Determine the (X, Y) coordinate at the center of the cell enclosing the given text.  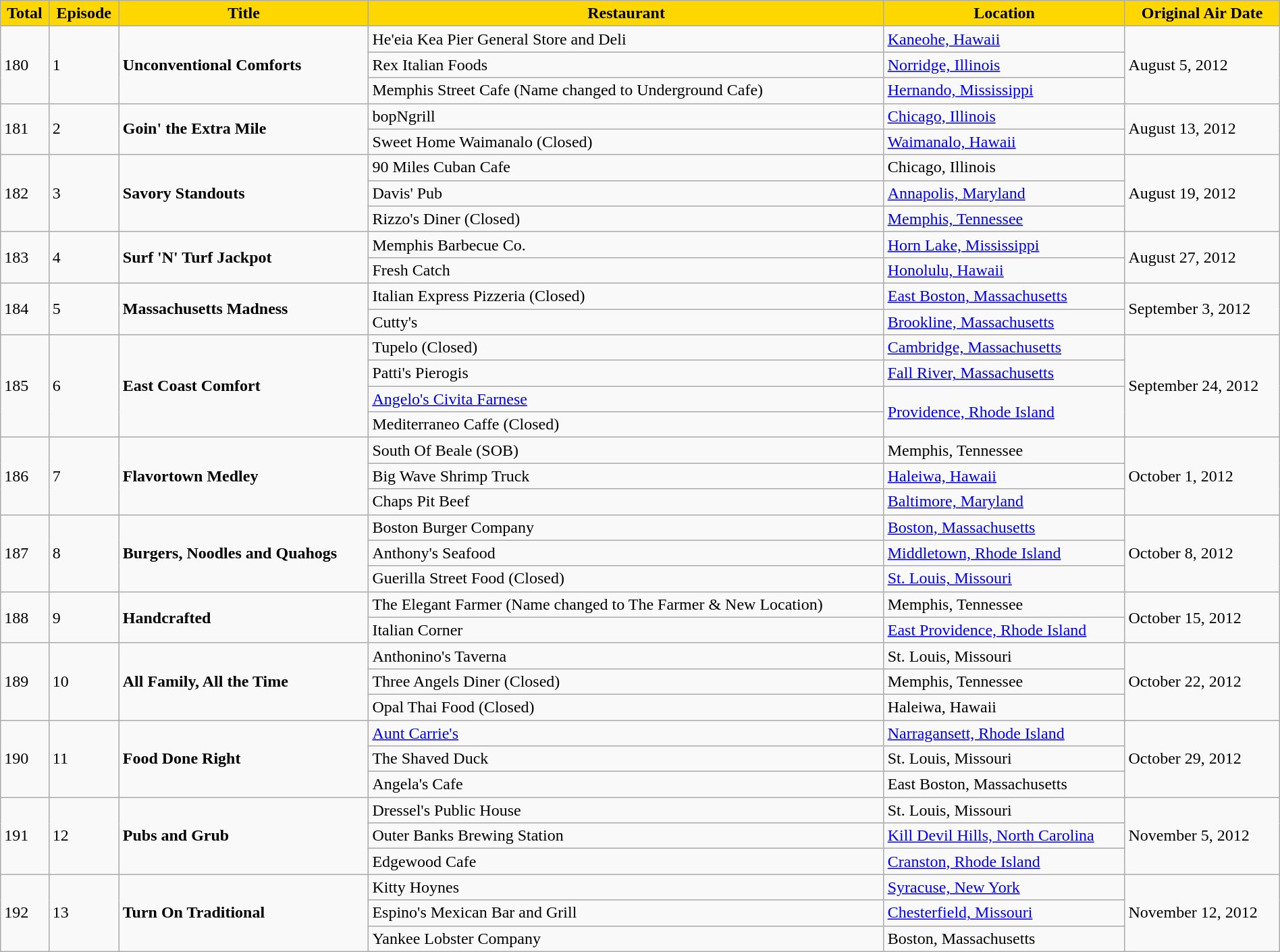
Italian Express Pizzeria (Closed) (626, 296)
All Family, All the Time (244, 681)
Food Done Right (244, 758)
Tupelo (Closed) (626, 348)
10 (84, 681)
Fall River, Massachusetts (1005, 373)
Yankee Lobster Company (626, 938)
192 (24, 913)
186 (24, 476)
Davis' Pub (626, 193)
August 5, 2012 (1202, 65)
13 (84, 913)
Mediterraneo Caffe (Closed) (626, 425)
The Shaved Duck (626, 759)
South Of Beale (SOB) (626, 450)
183 (24, 257)
188 (24, 617)
Three Angels Diner (Closed) (626, 681)
189 (24, 681)
182 (24, 193)
Handcrafted (244, 617)
184 (24, 309)
Aunt Carrie's (626, 733)
1 (84, 65)
Goin' the Extra Mile (244, 129)
East Coast Comfort (244, 386)
Memphis Barbecue Co. (626, 244)
August 19, 2012 (1202, 193)
August 13, 2012 (1202, 129)
Anthonino's Taverna (626, 656)
September 3, 2012 (1202, 309)
Restaurant (626, 14)
Kaneohe, Hawaii (1005, 39)
He'eia Kea Pier General Store and Deli (626, 39)
Burgers, Noodles and Quahogs (244, 553)
Honolulu, Hawaii (1005, 270)
12 (84, 836)
Fresh Catch (626, 270)
October 15, 2012 (1202, 617)
Anthony's Seafood (626, 553)
Espino's Mexican Bar and Grill (626, 913)
Memphis Street Cafe (Name changed to Underground Cafe) (626, 90)
Location (1005, 14)
Syracuse, New York (1005, 887)
Chesterfield, Missouri (1005, 913)
Cutty's (626, 322)
3 (84, 193)
Title (244, 14)
Boston Burger Company (626, 527)
Narragansett, Rhode Island (1005, 733)
180 (24, 65)
The Elegant Farmer (Name changed to The Farmer & New Location) (626, 604)
Pubs and Grub (244, 836)
Norridge, Illinois (1005, 65)
November 12, 2012 (1202, 913)
Total (24, 14)
Patti's Pierogis (626, 373)
181 (24, 129)
90 Miles Cuban Cafe (626, 167)
Original Air Date (1202, 14)
September 24, 2012 (1202, 386)
Hernando, Mississippi (1005, 90)
Providence, Rhode Island (1005, 412)
Angela's Cafe (626, 785)
Chaps Pit Beef (626, 502)
Middletown, Rhode Island (1005, 553)
Outer Banks Brewing Station (626, 836)
9 (84, 617)
Turn On Traditional (244, 913)
Edgewood Cafe (626, 862)
Horn Lake, Mississippi (1005, 244)
Unconventional Comforts (244, 65)
185 (24, 386)
Cambridge, Massachusetts (1005, 348)
6 (84, 386)
2 (84, 129)
Brookline, Massachusetts (1005, 322)
Cranston, Rhode Island (1005, 862)
Waimanalo, Hawaii (1005, 142)
Angelo's Civita Farnese (626, 399)
bopNgrill (626, 116)
October 8, 2012 (1202, 553)
Rizzo's Diner (Closed) (626, 219)
8 (84, 553)
Big Wave Shrimp Truck (626, 476)
4 (84, 257)
Episode (84, 14)
Massachusetts Madness (244, 309)
Italian Corner (626, 630)
7 (84, 476)
Baltimore, Maryland (1005, 502)
October 1, 2012 (1202, 476)
Annapolis, Maryland (1005, 193)
Kill Devil Hills, North Carolina (1005, 836)
October 29, 2012 (1202, 758)
Surf 'N' Turf Jackpot (244, 257)
191 (24, 836)
Flavortown Medley (244, 476)
Savory Standouts (244, 193)
October 22, 2012 (1202, 681)
Opal Thai Food (Closed) (626, 707)
190 (24, 758)
August 27, 2012 (1202, 257)
187 (24, 553)
Dressel's Public House (626, 810)
11 (84, 758)
Kitty Hoynes (626, 887)
5 (84, 309)
November 5, 2012 (1202, 836)
Guerilla Street Food (Closed) (626, 579)
Sweet Home Waimanalo (Closed) (626, 142)
East Providence, Rhode Island (1005, 630)
Rex Italian Foods (626, 65)
